Detect which cell encompasses the target text, then output its (x, y) center coordinate. 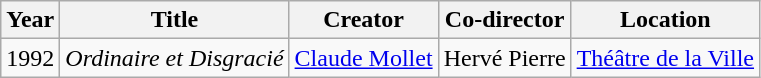
Title (174, 20)
Théâtre de la Ville (665, 58)
Ordinaire et Disgracié (174, 58)
Hervé Pierre (504, 58)
Creator (364, 20)
1992 (30, 58)
Claude Mollet (364, 58)
Location (665, 20)
Year (30, 20)
Co-director (504, 20)
